Identify which cell holds the provided text, then report its [x, y] central coordinate. 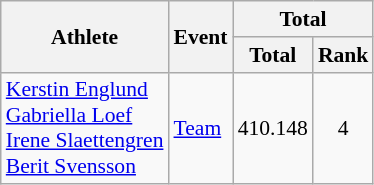
410.148 [273, 128]
Event [200, 36]
Team [200, 128]
Rank [344, 55]
Kerstin Englund Gabriella Loef Irene Slaettengren Berit Svensson [85, 128]
4 [344, 128]
Athlete [85, 36]
